For the text-containing cell, return its midpoint in [x, y] coordinate format. 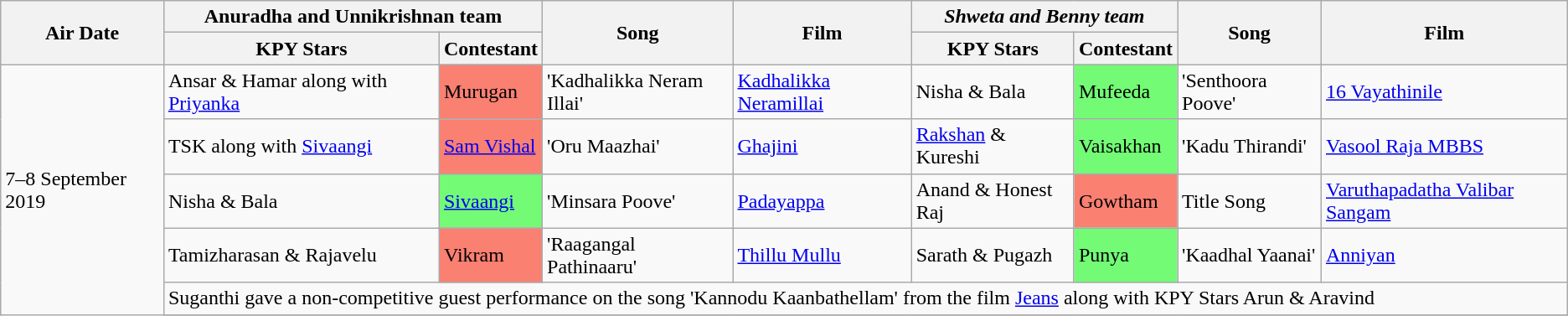
Vasool Raja MBBS [1444, 146]
'Kadu Thirandi' [1250, 146]
Gowtham [1126, 201]
Title Song [1250, 201]
Tamizharasan & Rajavelu [302, 255]
Thillu Mullu [823, 255]
Vaisakhan [1126, 146]
Varuthapadatha Valibar Sangam [1444, 201]
Suganthi gave a non-competitive guest performance on the song 'Kannodu Kaanbathellam' from the film Jeans along with KPY Stars Arun & Aravind [865, 298]
16 Vayathinile [1444, 92]
'Minsara Poove' [638, 201]
Kadhalikka Neramillai [823, 92]
Anuradha and Unnikrishnan team [353, 17]
Air Date [82, 33]
'Raagangal Pathinaaru' [638, 255]
Murugan [491, 92]
Punya [1126, 255]
'Kaadhal Yaanai' [1250, 255]
Ansar & Hamar along with Priyanka [302, 92]
Shweta and Benny team [1044, 17]
Mufeeda [1126, 92]
Anand & Honest Raj [993, 201]
Ghajini [823, 146]
Sivaangi [491, 201]
Sam Vishal [491, 146]
Sarath & Pugazh [993, 255]
'Kadhalikka Neram Illai' [638, 92]
Rakshan & Kureshi [993, 146]
Padayappa [823, 201]
7–8 September 2019 [82, 189]
Anniyan [1444, 255]
'Senthoora Poove' [1250, 92]
'Oru Maazhai' [638, 146]
TSK along with Sivaangi [302, 146]
Vikram [491, 255]
